Find where the given text appears and provide that cell's center as [X, Y] coordinate. 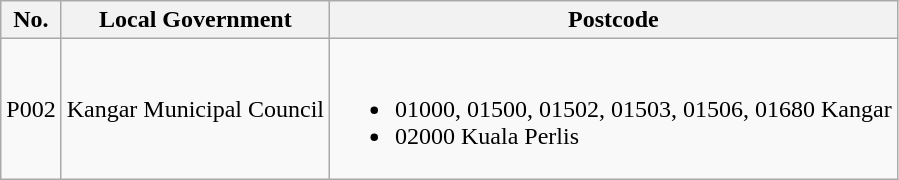
Kangar Municipal Council [195, 109]
No. [31, 20]
01000, 01500, 01502, 01503, 01506, 01680 Kangar02000 Kuala Perlis [614, 109]
Postcode [614, 20]
P002 [31, 109]
Local Government [195, 20]
